Output the [X, Y] coordinate of the center of the cell containing the given text.  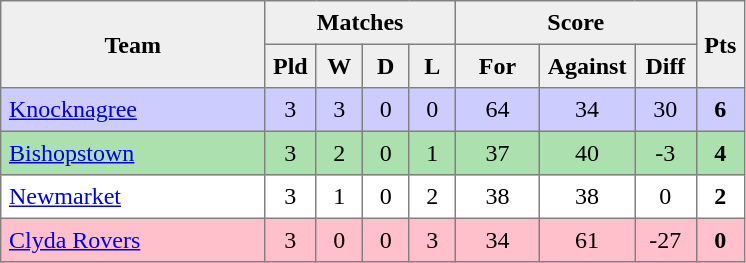
Pld [290, 66]
Bishopstown [133, 153]
Pts [720, 44]
6 [720, 110]
L [432, 66]
64 [497, 110]
-3 [666, 153]
30 [666, 110]
4 [720, 153]
Matches [360, 23]
-27 [666, 240]
D [385, 66]
Diff [666, 66]
Clyda Rovers [133, 240]
Knocknagree [133, 110]
61 [586, 240]
Newmarket [133, 197]
37 [497, 153]
40 [586, 153]
For [497, 66]
W [339, 66]
Team [133, 44]
Score [576, 23]
Against [586, 66]
